From the cell containing the given text, extract its center point as (x, y) coordinate. 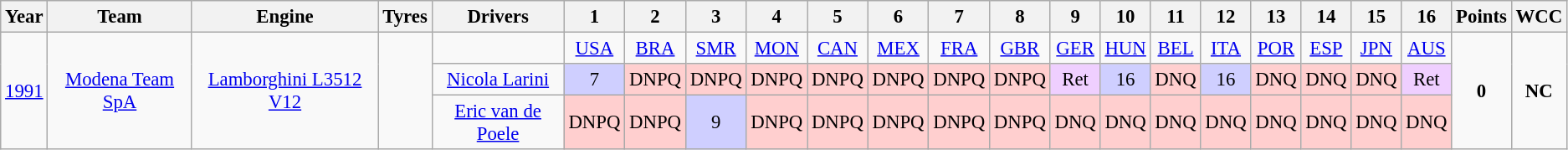
Team (120, 17)
Lamborghini L3512 V12 (284, 91)
Engine (284, 17)
GBR (1021, 49)
ITA (1226, 49)
6 (899, 17)
FRA (959, 49)
10 (1125, 17)
GER (1075, 49)
AUS (1427, 49)
POR (1276, 49)
HUN (1125, 49)
1 (594, 17)
Modena Team SpA (120, 91)
0 (1481, 91)
USA (594, 49)
4 (776, 17)
SMR (716, 49)
3 (716, 17)
1991 (24, 91)
8 (1021, 17)
JPN (1376, 49)
Points (1481, 17)
WCC (1539, 17)
12 (1226, 17)
5 (838, 17)
11 (1176, 17)
13 (1276, 17)
Year (24, 17)
CAN (838, 49)
Tyres (405, 17)
BRA (656, 49)
14 (1326, 17)
Nicola Larini (498, 80)
BEL (1176, 49)
NC (1539, 91)
ESP (1326, 49)
2 (656, 17)
Eric van de Poele (498, 122)
Drivers (498, 17)
15 (1376, 17)
MON (776, 49)
MEX (899, 49)
